Find where the given text appears and provide that cell's center as [x, y] coordinate. 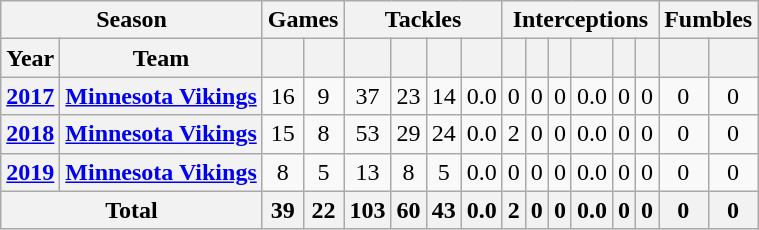
37 [368, 96]
Interceptions [580, 20]
13 [368, 172]
Games [303, 20]
23 [408, 96]
Team [161, 58]
24 [444, 134]
103 [368, 210]
39 [282, 210]
53 [368, 134]
60 [408, 210]
9 [324, 96]
Year [30, 58]
Tackles [423, 20]
Total [132, 210]
14 [444, 96]
16 [282, 96]
2017 [30, 96]
2019 [30, 172]
15 [282, 134]
Fumbles [708, 20]
22 [324, 210]
43 [444, 210]
2018 [30, 134]
29 [408, 134]
Season [132, 20]
